For the text-containing cell, return its midpoint in [x, y] coordinate format. 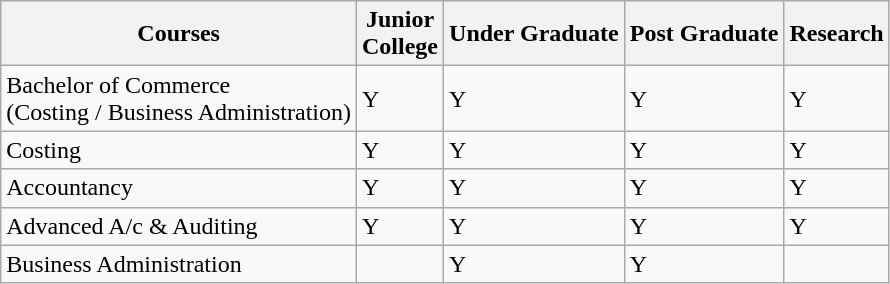
Bachelor of Commerce(Costing / Business Administration) [179, 98]
Business Administration [179, 264]
Costing [179, 150]
Under Graduate [534, 34]
JuniorCollege [400, 34]
Post Graduate [704, 34]
Courses [179, 34]
Advanced A/c & Auditing [179, 226]
Accountancy [179, 188]
Research [836, 34]
